From the cell containing the given text, extract its center point as (X, Y) coordinate. 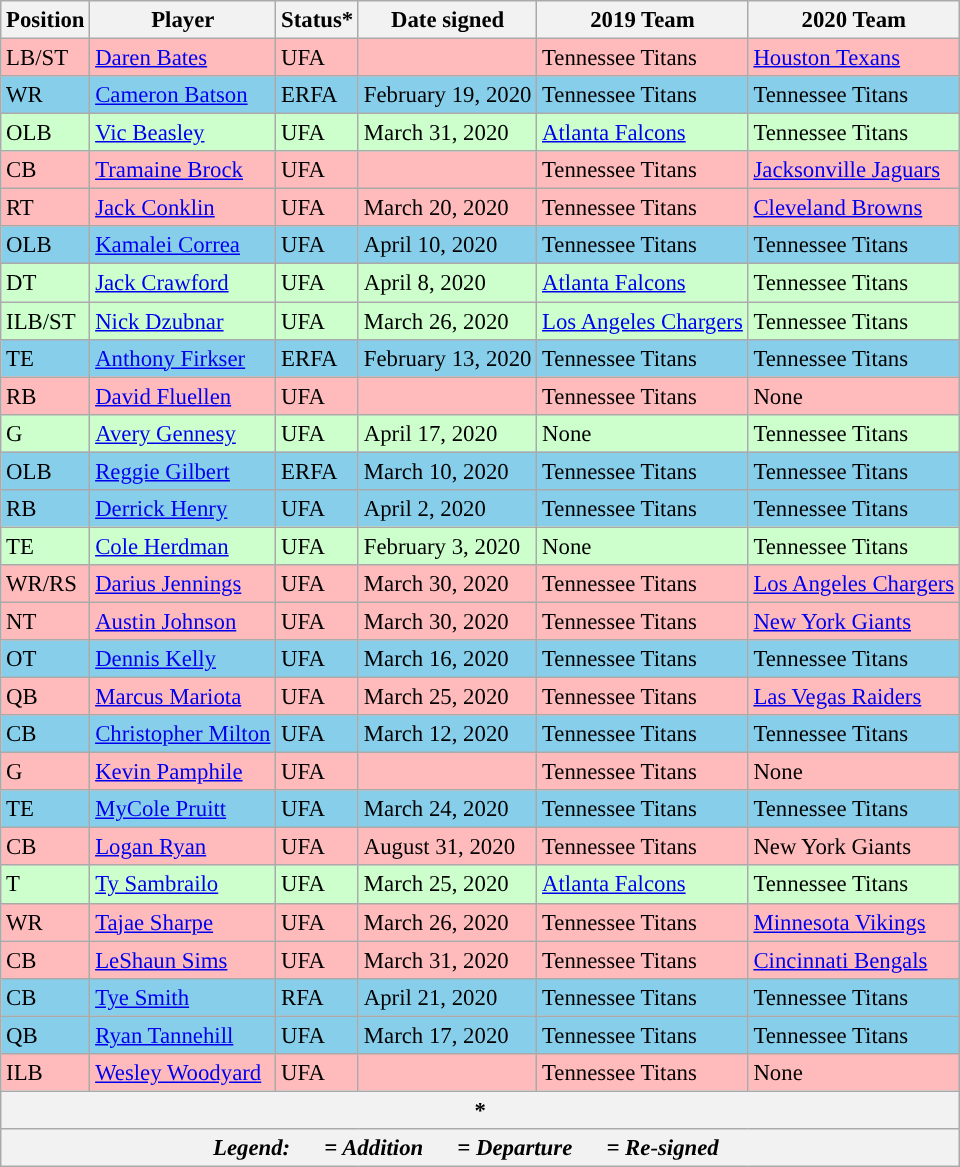
David Fluellen (183, 396)
Tajae Sharpe (183, 922)
Status* (318, 20)
Houston Texans (854, 58)
Daren Bates (183, 58)
March 17, 2020 (447, 1035)
LeShaun Sims (183, 960)
Tye Smith (183, 997)
April 21, 2020 (447, 997)
Wesley Woodyard (183, 1073)
Logan Ryan (183, 847)
* (480, 1110)
WR/RS (46, 584)
Las Vegas Raiders (854, 697)
Kamalei Correa (183, 245)
Derrick Henry (183, 509)
Kevin Pamphile (183, 772)
OT (46, 659)
April 17, 2020 (447, 433)
February 3, 2020 (447, 546)
NT (46, 621)
Legend: = Addition = Departure = Re-signed (480, 1148)
April 2, 2020 (447, 509)
March 16, 2020 (447, 659)
Anthony Firkser (183, 358)
2020 Team (854, 20)
Reggie Gilbert (183, 471)
March 20, 2020 (447, 208)
LB/ST (46, 58)
Vic Beasley (183, 133)
Tramaine Brock (183, 170)
MyCole Pruitt (183, 809)
ILB/ST (46, 321)
April 10, 2020 (447, 245)
T (46, 885)
Darius Jennings (183, 584)
March 10, 2020 (447, 471)
Jack Crawford (183, 283)
Player (183, 20)
Marcus Mariota (183, 697)
Jacksonville Jaguars (854, 170)
RT (46, 208)
DT (46, 283)
March 24, 2020 (447, 809)
Cameron Batson (183, 95)
Jack Conklin (183, 208)
Ty Sambrailo (183, 885)
February 13, 2020 (447, 358)
Cleveland Browns (854, 208)
March 12, 2020 (447, 734)
Minnesota Vikings (854, 922)
April 8, 2020 (447, 283)
Date signed (447, 20)
Austin Johnson (183, 621)
RFA (318, 997)
Position (46, 20)
Avery Gennesy (183, 433)
Dennis Kelly (183, 659)
Christopher Milton (183, 734)
ILB (46, 1073)
Cincinnati Bengals (854, 960)
2019 Team (642, 20)
February 19, 2020 (447, 95)
Ryan Tannehill (183, 1035)
Nick Dzubnar (183, 321)
August 31, 2020 (447, 847)
Cole Herdman (183, 546)
